Return the (x, y) coordinate for the center point of the cell that contains the specified text.  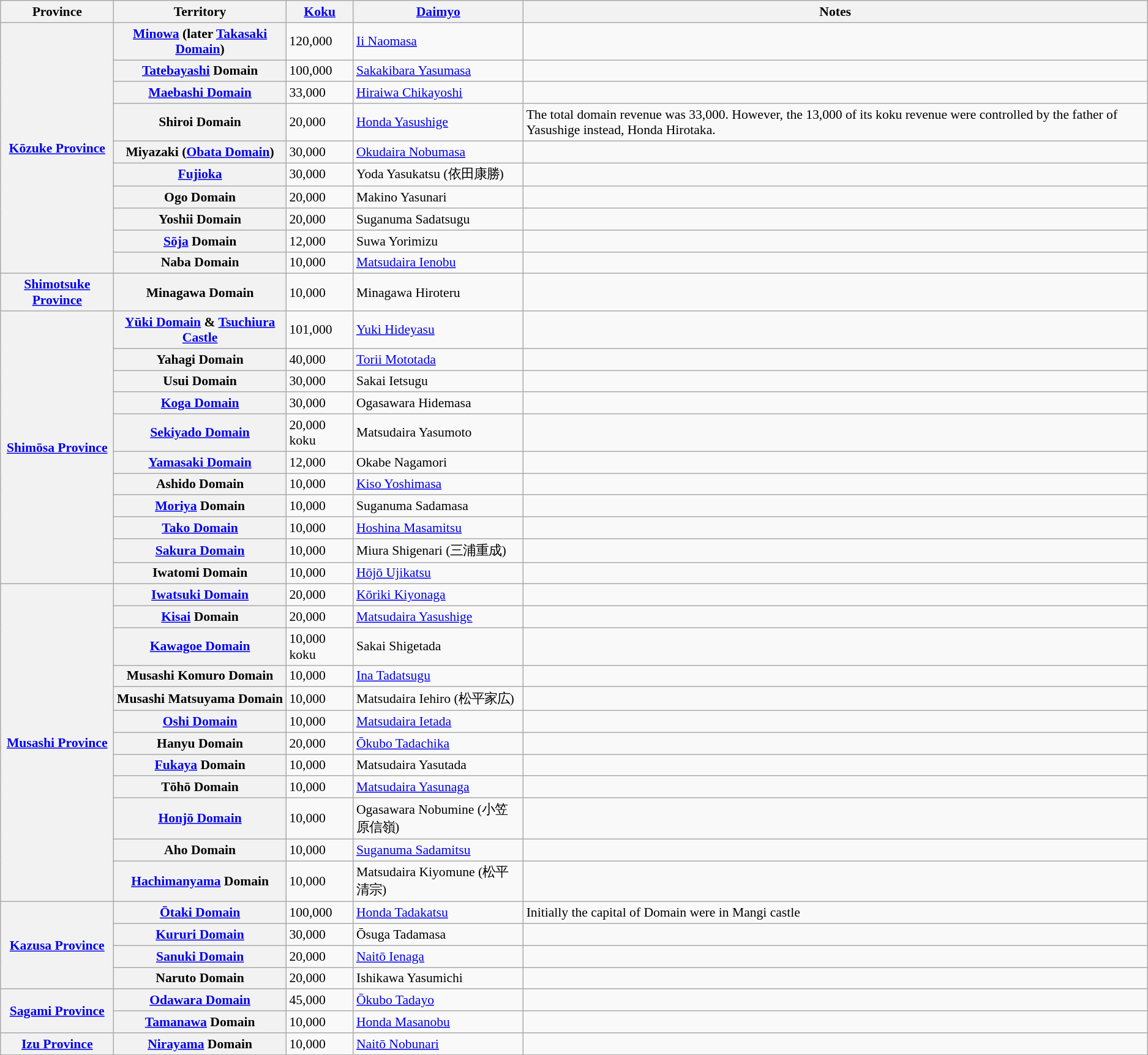
Minowa (later Takasaki Domain) (200, 42)
Yoda Yasukatsu (依田康勝) (438, 175)
Kururi Domain (200, 935)
Tōhō Domain (200, 787)
Torii Mototada (438, 359)
Kawagoe Domain (200, 647)
Notes (835, 12)
120,000 (320, 42)
101,000 (320, 329)
Izu Province (58, 1044)
Minagawa Domain (200, 293)
Koga Domain (200, 404)
Tako Domain (200, 528)
Fukaya Domain (200, 765)
Honda Masanobu (438, 1022)
Matsudaira Ietada (438, 722)
Iwatsuki Domain (200, 595)
Ōkubo Tadachika (438, 743)
Honda Tadakatsu (438, 913)
45,000 (320, 1001)
Koku (320, 12)
Ōsuga Tadamasa (438, 935)
Sekiyado Domain (200, 432)
Kōriki Kiyonaga (438, 595)
Iwatomi Domain (200, 573)
Sagami Province (58, 1012)
Ogasawara Hidemasa (438, 404)
Okudaira Nobumasa (438, 152)
Fujioka (200, 175)
Sakura Domain (200, 551)
Kōzuke Province (58, 148)
The total domain revenue was 33,000. However, the 13,000 of its koku revenue were controlled by the father of Yasushige instead, Honda Hirotaka. (835, 122)
Musashi Matsuyama Domain (200, 699)
Initially the capital of Domain were in Mangi castle (835, 913)
10,000 koku (320, 647)
Tatebayashi Domain (200, 71)
Matsudaira Iehiro (松平家広) (438, 699)
Hoshina Masamitsu (438, 528)
Suwa Yorimizu (438, 241)
Suganuma Sadatsugu (438, 219)
Okabe Nagamori (438, 462)
Matsudaira Kiyomune (松平清宗) (438, 882)
Ōkubo Tadayo (438, 1001)
Naitō Ienaga (438, 956)
Suganuma Sadamitsu (438, 850)
Usui Domain (200, 381)
Musashi Province (58, 743)
Naba Domain (200, 263)
Ii Naomasa (438, 42)
Matsudaira Yasumoto (438, 432)
Naitō Nobunari (438, 1044)
Hachimanyama Domain (200, 882)
Nirayama Domain (200, 1044)
Daimyo (438, 12)
40,000 (320, 359)
Province (58, 12)
Sakakibara Yasumasa (438, 71)
Moriya Domain (200, 506)
Shiroi Domain (200, 122)
Minagawa Hiroteru (438, 293)
Matsudaira Yasunaga (438, 787)
Ashido Domain (200, 484)
Ogo Domain (200, 198)
Yahagi Domain (200, 359)
Honjō Domain (200, 818)
Sakai Ietsugu (438, 381)
Makino Yasunari (438, 198)
Kiso Yoshimasa (438, 484)
Yamasaki Domain (200, 462)
Shimōsa Province (58, 448)
Kazusa Province (58, 945)
Kisai Domain (200, 617)
Miura Shigenari (三浦重成) (438, 551)
Matsudaira Yasutada (438, 765)
Honda Yasushige (438, 122)
Hiraiwa Chikayoshi (438, 93)
Matsudaira Ienobu (438, 263)
33,000 (320, 93)
20,000 koku (320, 432)
Ishikawa Yasumichi (438, 978)
Ina Tadatsugu (438, 676)
Miyazaki (Obata Domain) (200, 152)
Odawara Domain (200, 1001)
Yoshii Domain (200, 219)
Naruto Domain (200, 978)
Suganuma Sadamasa (438, 506)
Sōja Domain (200, 241)
Ōtaki Domain (200, 913)
Aho Domain (200, 850)
Sakai Shigetada (438, 647)
Ogasawara Nobumine (小笠原信嶺) (438, 818)
Hōjō Ujikatsu (438, 573)
Yūki Domain & Tsuchiura Castle (200, 329)
Musashi Komuro Domain (200, 676)
Sanuki Domain (200, 956)
Matsudaira Yasushige (438, 617)
Maebashi Domain (200, 93)
Yuki Hideyasu (438, 329)
Shimotsuke Province (58, 293)
Tamanawa Domain (200, 1022)
Oshi Domain (200, 722)
Territory (200, 12)
Hanyu Domain (200, 743)
